Provide the (x, y) coordinate of the cell's center where the given text is located.  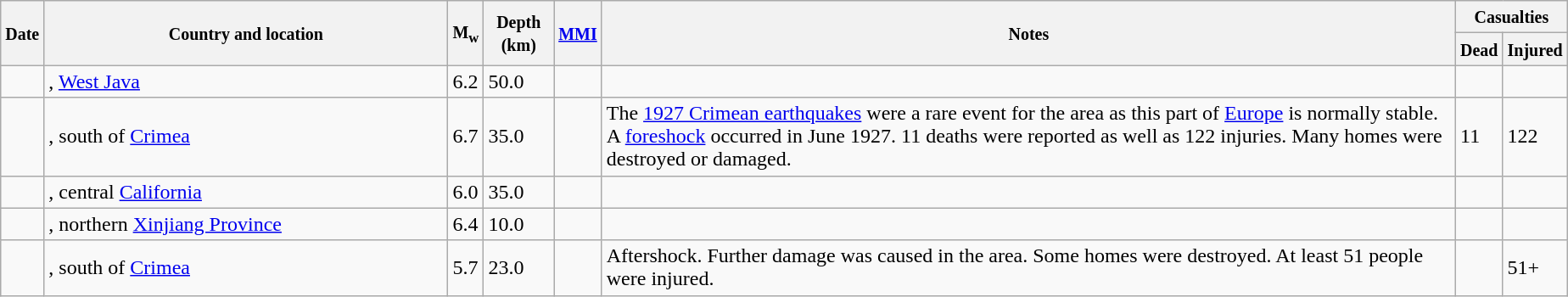
, West Java (246, 81)
Mw (466, 33)
MMI (579, 33)
Country and location (246, 33)
Notes (1028, 33)
5.7 (466, 268)
51+ (1535, 268)
Aftershock. Further damage was caused in the area. Some homes were destroyed. At least 51 people were injured. (1028, 268)
122 (1535, 137)
10.0 (519, 224)
Dead (1479, 49)
Injured (1535, 49)
Depth (km) (519, 33)
, northern Xinjiang Province (246, 224)
11 (1479, 137)
23.0 (519, 268)
50.0 (519, 81)
Casualties (1511, 17)
Date (22, 33)
6.7 (466, 137)
6.0 (466, 192)
6.2 (466, 81)
, central California (246, 192)
6.4 (466, 224)
